Determine the [X, Y] coordinate at the center of the cell enclosing the given text.  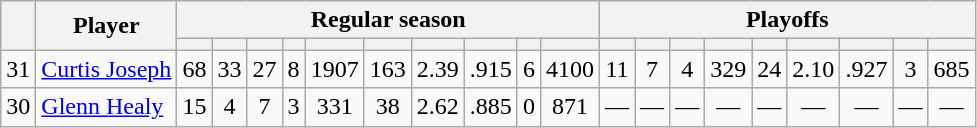
24 [770, 69]
31 [18, 69]
329 [728, 69]
30 [18, 107]
1907 [334, 69]
.885 [490, 107]
0 [528, 107]
2.62 [438, 107]
2.39 [438, 69]
2.10 [814, 69]
27 [264, 69]
871 [570, 107]
Glenn Healy [106, 107]
685 [952, 69]
Playoffs [788, 20]
4100 [570, 69]
Regular season [388, 20]
11 [618, 69]
.927 [866, 69]
Curtis Joseph [106, 69]
38 [388, 107]
6 [528, 69]
.915 [490, 69]
331 [334, 107]
15 [194, 107]
8 [294, 69]
33 [230, 69]
163 [388, 69]
Player [106, 26]
68 [194, 69]
